Capture the cell that displays the provided text and extract its [X, Y] central coordinate. 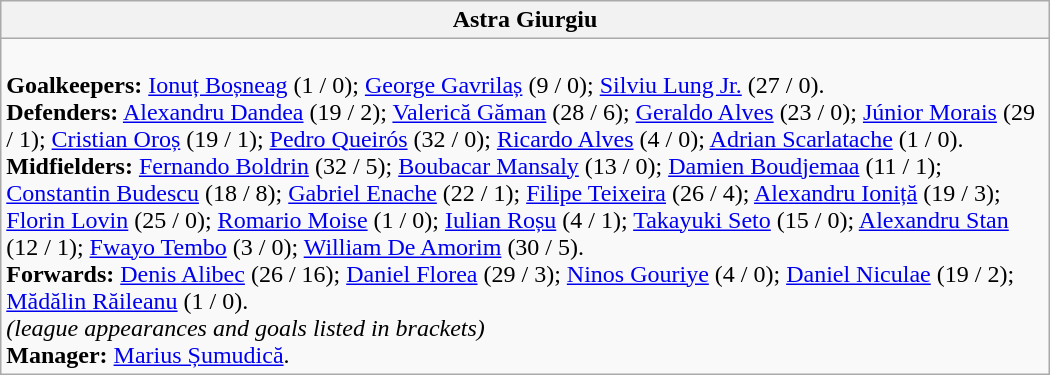
Astra Giurgiu [525, 20]
